For the text-containing cell, return its midpoint in (x, y) coordinate format. 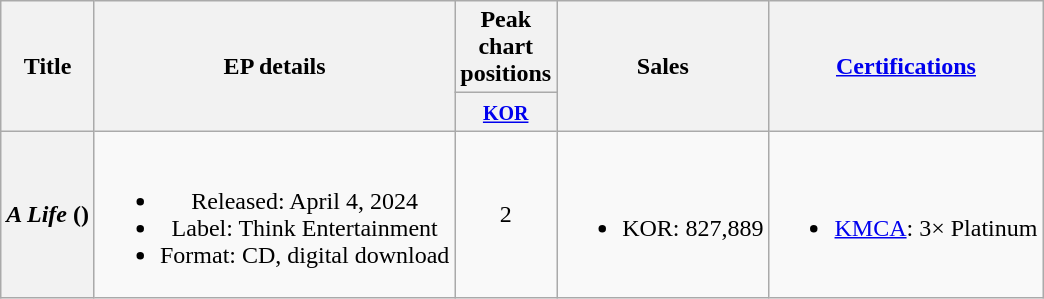
2 (506, 214)
Certifications (906, 66)
EP details (274, 66)
Title (48, 66)
Released: April 4, 2024Label: Think EntertainmentFormat: CD, digital download (274, 214)
KMCA: 3× Platinum (906, 214)
Peak chart positions (506, 47)
Sales (663, 66)
KOR (506, 112)
KOR: 827,889 (663, 214)
A Life () (48, 214)
